For the text-containing cell, return its midpoint in (X, Y) coordinate format. 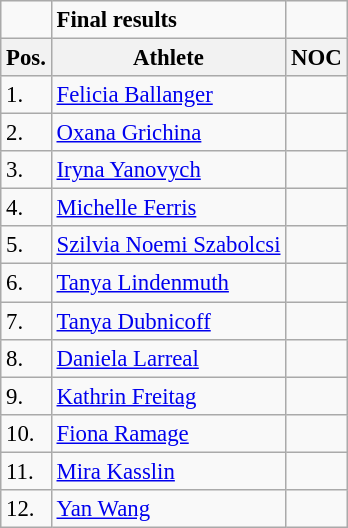
Michelle Ferris (168, 208)
10. (26, 433)
Mira Kasslin (168, 471)
Pos. (26, 58)
2. (26, 133)
Athlete (168, 58)
3. (26, 170)
Oxana Grichina (168, 133)
Iryna Yanovych (168, 170)
8. (26, 358)
12. (26, 509)
4. (26, 208)
6. (26, 283)
Kathrin Freitag (168, 396)
1. (26, 95)
9. (26, 396)
Felicia Ballanger (168, 95)
11. (26, 471)
NOC (316, 58)
Yan Wang (168, 509)
Tanya Lindenmuth (168, 283)
7. (26, 321)
Fiona Ramage (168, 433)
Daniela Larreal (168, 358)
5. (26, 245)
Tanya Dubnicoff (168, 321)
Szilvia Noemi Szabolcsi (168, 245)
Final results (168, 20)
